Detect which cell encompasses the target text, then output its [X, Y] center coordinate. 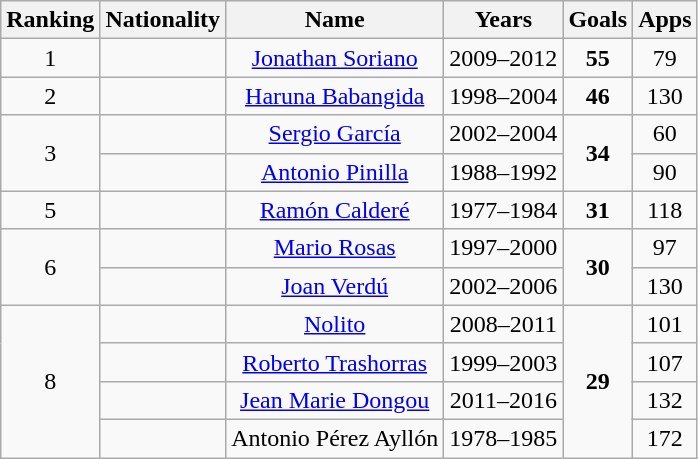
Antonio Pinilla [335, 172]
Nationality [163, 20]
Years [504, 20]
31 [598, 210]
Antonio Pérez Ayllón [335, 438]
Jean Marie Dongou [335, 400]
Ramón Calderé [335, 210]
1978–1985 [504, 438]
79 [665, 58]
1999–2003 [504, 362]
1977–1984 [504, 210]
1997–2000 [504, 248]
Mario Rosas [335, 248]
118 [665, 210]
Haruna Babangida [335, 96]
29 [598, 381]
97 [665, 248]
2008–2011 [504, 324]
107 [665, 362]
2 [50, 96]
Goals [598, 20]
101 [665, 324]
Sergio García [335, 134]
2011–2016 [504, 400]
3 [50, 153]
Nolito [335, 324]
2002–2006 [504, 286]
Apps [665, 20]
172 [665, 438]
55 [598, 58]
Joan Verdú [335, 286]
2002–2004 [504, 134]
1988–1992 [504, 172]
46 [598, 96]
Roberto Trashorras [335, 362]
34 [598, 153]
Jonathan Soriano [335, 58]
6 [50, 267]
132 [665, 400]
Ranking [50, 20]
1998–2004 [504, 96]
Name [335, 20]
1 [50, 58]
5 [50, 210]
90 [665, 172]
8 [50, 381]
60 [665, 134]
2009–2012 [504, 58]
30 [598, 267]
